For the text-containing cell, return its midpoint in [X, Y] coordinate format. 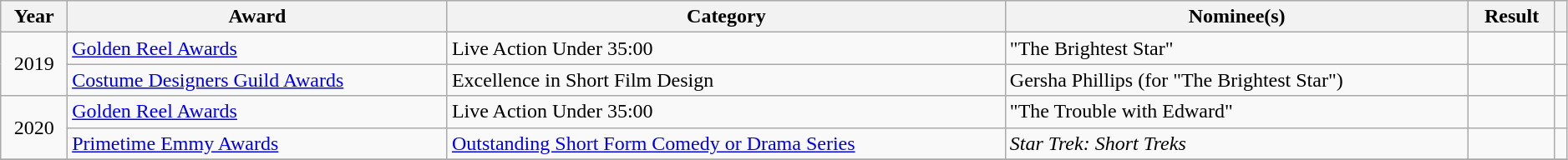
2020 [34, 127]
Star Trek: Short Treks [1236, 143]
Outstanding Short Form Comedy or Drama Series [726, 143]
Nominee(s) [1236, 17]
"The Trouble with Edward" [1236, 112]
Excellence in Short Film Design [726, 80]
Year [34, 17]
Gersha Phillips (for "The Brightest Star") [1236, 80]
Primetime Emmy Awards [257, 143]
"The Brightest Star" [1236, 48]
Category [726, 17]
Costume Designers Guild Awards [257, 80]
Result [1512, 17]
Award [257, 17]
2019 [34, 64]
